From the cell containing the given text, extract its center point as (X, Y) coordinate. 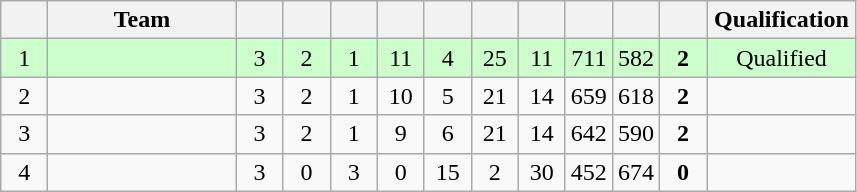
452 (588, 172)
6 (448, 134)
674 (636, 172)
711 (588, 58)
618 (636, 96)
642 (588, 134)
30 (542, 172)
25 (494, 58)
Qualification (781, 20)
Qualified (781, 58)
659 (588, 96)
582 (636, 58)
9 (400, 134)
590 (636, 134)
5 (448, 96)
10 (400, 96)
15 (448, 172)
Team (142, 20)
